Scan for the cell matching the given text and deliver its [X, Y] coordinate at center. 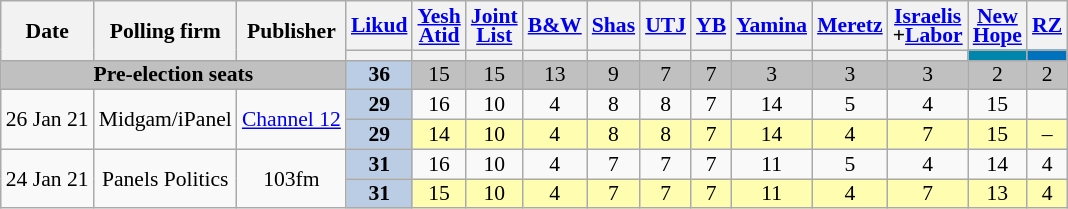
103fm [292, 178]
YB [711, 26]
Shas [614, 26]
9 [614, 75]
26 Jan 21 [48, 120]
NewHope [998, 26]
RZ [1047, 26]
YeshAtid [438, 26]
Polling firm [166, 30]
Midgam/iPanel [166, 120]
Yamina [772, 26]
Pre-election seats [174, 75]
Meretz [850, 26]
24 Jan 21 [48, 178]
– [1047, 135]
Panels Politics [166, 178]
Likud [380, 26]
B&W [555, 26]
36 [380, 75]
JointList [494, 26]
UTJ [666, 26]
Channel 12 [292, 120]
Israelis+Labor [928, 26]
Date [48, 30]
Publisher [292, 30]
